Output the [X, Y] coordinate of the center of the cell containing the given text.  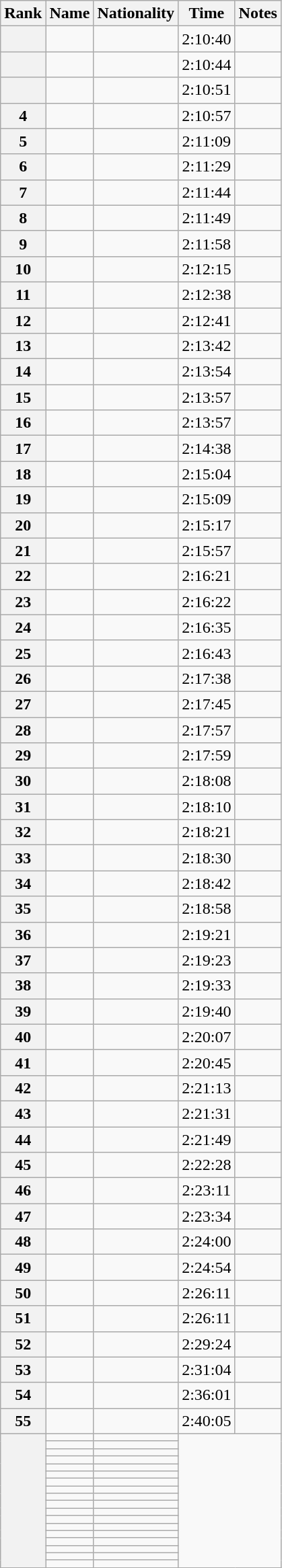
39 [23, 1011]
2:10:44 [207, 65]
2:16:22 [207, 602]
23 [23, 602]
Rank [23, 13]
2:16:35 [207, 627]
50 [23, 1293]
2:22:28 [207, 1165]
15 [23, 397]
13 [23, 346]
2:19:21 [207, 935]
8 [23, 218]
47 [23, 1216]
16 [23, 423]
42 [23, 1088]
2:10:51 [207, 90]
2:10:57 [207, 116]
2:14:38 [207, 448]
2:11:09 [207, 141]
2:15:04 [207, 474]
43 [23, 1113]
2:11:29 [207, 167]
2:40:05 [207, 1421]
51 [23, 1319]
2:20:45 [207, 1062]
Nationality [136, 13]
2:11:49 [207, 218]
2:31:04 [207, 1370]
2:18:42 [207, 884]
2:13:42 [207, 346]
2:17:57 [207, 730]
46 [23, 1191]
2:24:54 [207, 1267]
32 [23, 832]
38 [23, 986]
2:20:07 [207, 1037]
37 [23, 960]
52 [23, 1344]
2:18:08 [207, 781]
2:10:40 [207, 39]
2:21:49 [207, 1140]
2:36:01 [207, 1395]
22 [23, 576]
Time [207, 13]
2:18:10 [207, 807]
35 [23, 909]
27 [23, 704]
2:29:24 [207, 1344]
2:23:34 [207, 1216]
2:17:45 [207, 704]
2:12:38 [207, 295]
26 [23, 678]
49 [23, 1267]
2:23:11 [207, 1191]
2:15:17 [207, 525]
7 [23, 192]
2:19:40 [207, 1011]
55 [23, 1421]
17 [23, 448]
4 [23, 116]
28 [23, 730]
2:15:57 [207, 551]
45 [23, 1165]
18 [23, 474]
21 [23, 551]
2:13:54 [207, 372]
29 [23, 756]
2:18:30 [207, 858]
19 [23, 500]
11 [23, 295]
31 [23, 807]
2:11:44 [207, 192]
2:21:13 [207, 1088]
2:16:21 [207, 576]
Name [70, 13]
44 [23, 1140]
2:18:58 [207, 909]
20 [23, 525]
12 [23, 321]
34 [23, 884]
2:18:21 [207, 832]
9 [23, 243]
2:12:15 [207, 269]
6 [23, 167]
Notes [258, 13]
53 [23, 1370]
25 [23, 653]
2:15:09 [207, 500]
41 [23, 1062]
10 [23, 269]
5 [23, 141]
36 [23, 935]
14 [23, 372]
2:11:58 [207, 243]
48 [23, 1242]
2:17:38 [207, 678]
2:16:43 [207, 653]
2:19:23 [207, 960]
54 [23, 1395]
40 [23, 1037]
2:17:59 [207, 756]
2:19:33 [207, 986]
2:12:41 [207, 321]
30 [23, 781]
33 [23, 858]
24 [23, 627]
2:21:31 [207, 1113]
2:24:00 [207, 1242]
